Identify which cell holds the provided text, then report its [x, y] central coordinate. 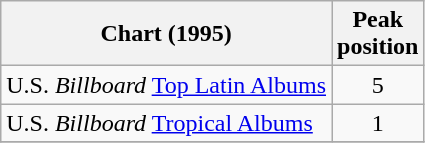
Peakposition [378, 34]
U.S. Billboard Tropical Albums [166, 123]
1 [378, 123]
U.S. Billboard Top Latin Albums [166, 85]
5 [378, 85]
Chart (1995) [166, 34]
